Locate the cell with the specified text and output its (X, Y) center coordinate. 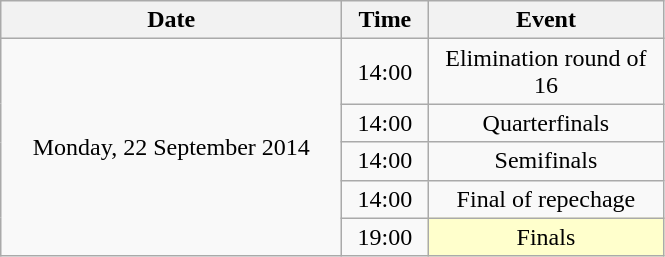
Event (546, 20)
Elimination round of 16 (546, 72)
Final of repechage (546, 199)
Monday, 22 September 2014 (172, 148)
Finals (546, 237)
Time (385, 20)
Quarterfinals (546, 123)
Semifinals (546, 161)
Date (172, 20)
19:00 (385, 237)
